Locate the cell with the specified text and output its (x, y) center coordinate. 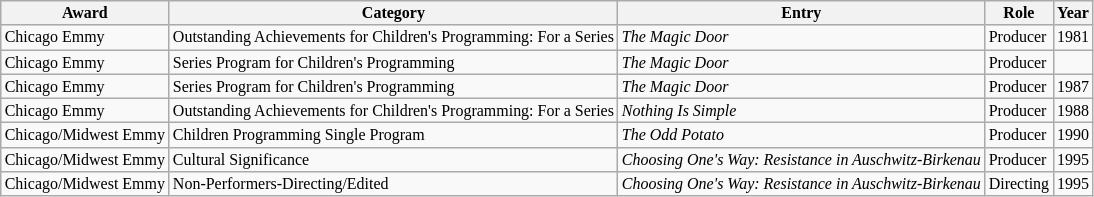
Non-Performers-Directing/Edited (394, 183)
1988 (1073, 110)
Role (1019, 12)
1987 (1073, 86)
Year (1073, 12)
Children Programming Single Program (394, 134)
Directing (1019, 183)
1990 (1073, 134)
Nothing Is Simple (802, 110)
Award (85, 12)
Entry (802, 12)
Cultural Significance (394, 159)
The Odd Potato (802, 134)
Category (394, 12)
1981 (1073, 37)
